Find where the given text appears and provide that cell's center as (X, Y) coordinate. 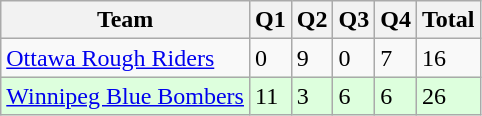
Q3 (354, 20)
11 (270, 96)
7 (396, 58)
16 (448, 58)
Ottawa Rough Riders (126, 58)
Q4 (396, 20)
3 (312, 96)
Team (126, 20)
Total (448, 20)
Q2 (312, 20)
26 (448, 96)
Q1 (270, 20)
Winnipeg Blue Bombers (126, 96)
9 (312, 58)
